Detect which cell encompasses the target text, then output its [X, Y] center coordinate. 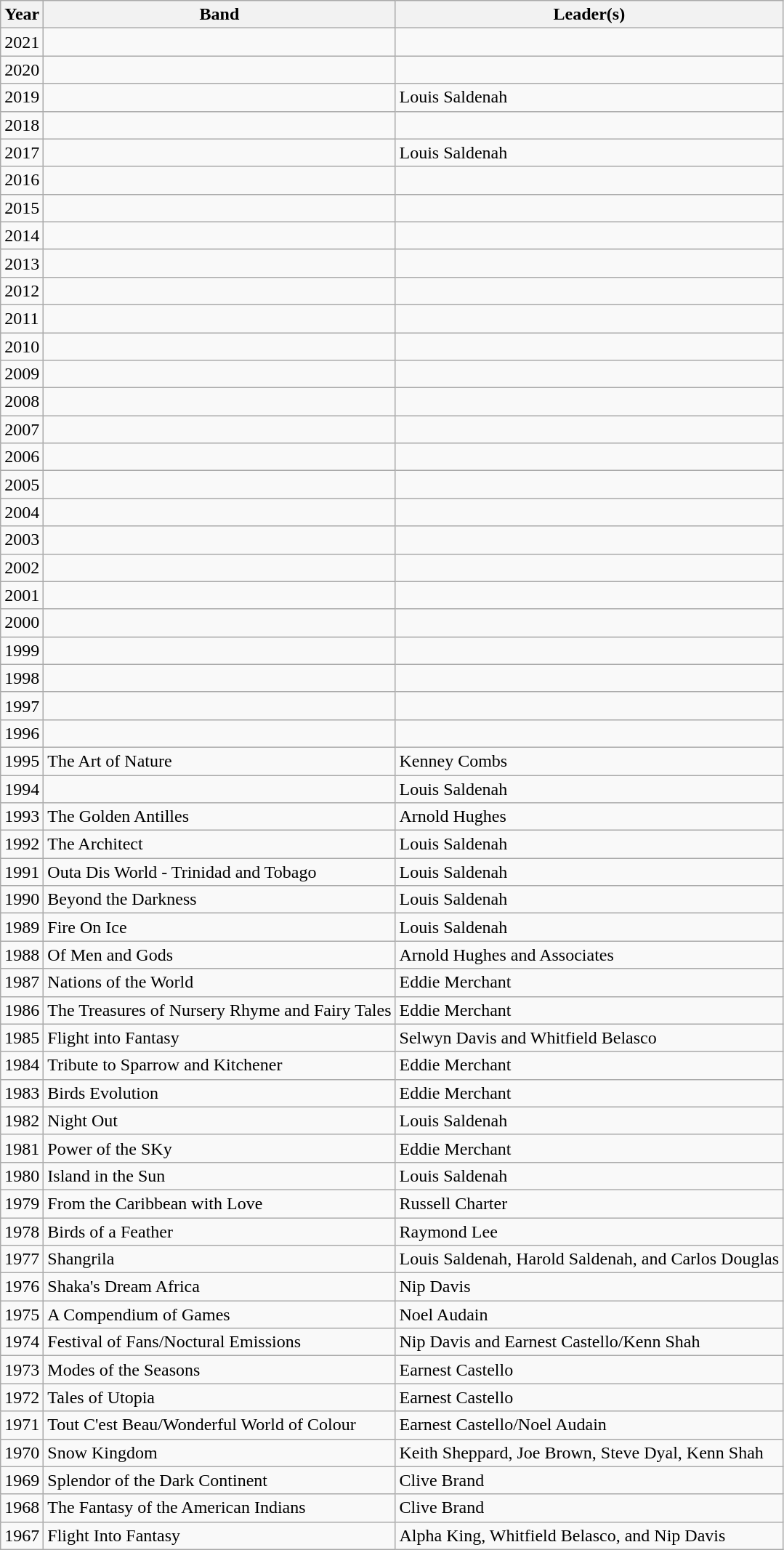
2011 [22, 318]
1969 [22, 1480]
1987 [22, 982]
Leader(s) [589, 15]
Selwyn Davis and Whitfield Belasco [589, 1038]
1983 [22, 1093]
1972 [22, 1397]
1996 [22, 733]
2016 [22, 180]
Year [22, 15]
Snow Kingdom [219, 1453]
2020 [22, 70]
Kenney Combs [589, 761]
1988 [22, 955]
Nations of the World [219, 982]
Fire On Ice [219, 927]
2008 [22, 402]
1981 [22, 1148]
2021 [22, 42]
2017 [22, 153]
Tales of Utopia [219, 1397]
From the Caribbean with Love [219, 1203]
Birds Evolution [219, 1093]
The Fantasy of the American Indians [219, 1508]
Of Men and Gods [219, 955]
2009 [22, 374]
Power of the SKy [219, 1148]
2004 [22, 512]
1991 [22, 872]
1967 [22, 1535]
Alpha King, Whitfield Belasco, and Nip Davis [589, 1535]
2019 [22, 97]
2005 [22, 485]
1971 [22, 1425]
Festival of Fans/Noctural Emissions [219, 1342]
Night Out [219, 1121]
1999 [22, 650]
Flight into Fantasy [219, 1038]
2006 [22, 457]
2014 [22, 235]
1979 [22, 1203]
Birds of a Feather [219, 1232]
Flight Into Fantasy [219, 1535]
1976 [22, 1287]
Arnold Hughes and Associates [589, 955]
Splendor of the Dark Continent [219, 1480]
Nip Davis and Earnest Castello/Kenn Shah [589, 1342]
1968 [22, 1508]
Arnold Hughes [589, 817]
Modes of the Seasons [219, 1370]
Island in the Sun [219, 1176]
2000 [22, 623]
1989 [22, 927]
1982 [22, 1121]
Band [219, 15]
A Compendium of Games [219, 1315]
2003 [22, 540]
1990 [22, 900]
The Art of Nature [219, 761]
Russell Charter [589, 1203]
1977 [22, 1259]
Tribute to Sparrow and Kitchener [219, 1065]
1986 [22, 1010]
2018 [22, 125]
Noel Audain [589, 1315]
2012 [22, 291]
Tout C'est Beau/Wonderful World of Colour [219, 1425]
1978 [22, 1232]
2007 [22, 429]
2015 [22, 208]
Outa Dis World - Trinidad and Tobago [219, 872]
Beyond the Darkness [219, 900]
2001 [22, 595]
The Treasures of Nursery Rhyme and Fairy Tales [219, 1010]
Louis Saldenah, Harold Saldenah, and Carlos Douglas [589, 1259]
Keith Sheppard, Joe Brown, Steve Dyal, Kenn Shah [589, 1453]
1992 [22, 844]
1984 [22, 1065]
2002 [22, 568]
1997 [22, 706]
Nip Davis [589, 1287]
Shangrila [219, 1259]
1993 [22, 817]
The Architect [219, 844]
2010 [22, 347]
1975 [22, 1315]
1985 [22, 1038]
The Golden Antilles [219, 817]
1980 [22, 1176]
2013 [22, 263]
1974 [22, 1342]
Raymond Lee [589, 1232]
1995 [22, 761]
Shaka's Dream Africa [219, 1287]
1973 [22, 1370]
1994 [22, 788]
Earnest Castello/Noel Audain [589, 1425]
1970 [22, 1453]
1998 [22, 678]
